Scan for the cell matching the given text and deliver its (X, Y) coordinate at center. 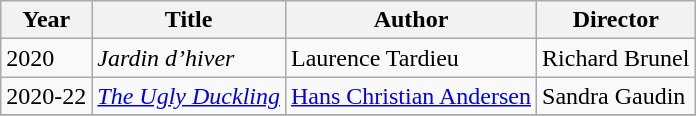
Director (616, 20)
Richard Brunel (616, 58)
Author (410, 20)
2020 (46, 58)
Sandra Gaudin (616, 96)
Title (189, 20)
Year (46, 20)
2020-22 (46, 96)
The Ugly Duckling (189, 96)
Laurence Tardieu (410, 58)
Hans Christian Andersen (410, 96)
Jardin d’hiver (189, 58)
